For the text-containing cell, return its midpoint in [x, y] coordinate format. 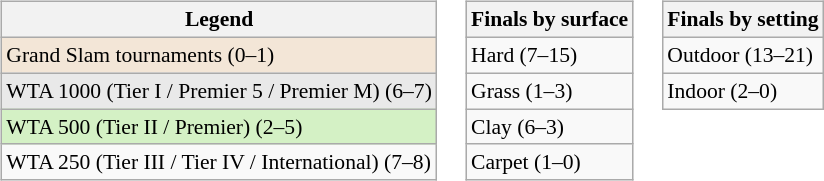
WTA 250 (Tier III / Tier IV / International) (7–8) [219, 162]
Indoor (2–0) [742, 91]
Grand Slam tournaments (0–1) [219, 55]
Grass (1–3) [550, 91]
Carpet (1–0) [550, 162]
Finals by setting [742, 20]
Legend [219, 20]
Finals by surface [550, 20]
WTA 1000 (Tier I / Premier 5 / Premier M) (6–7) [219, 91]
Outdoor (13–21) [742, 55]
Hard (7–15) [550, 55]
Clay (6–3) [550, 127]
WTA 500 (Tier II / Premier) (2–5) [219, 127]
